Detect which cell encompasses the target text, then output its (x, y) center coordinate. 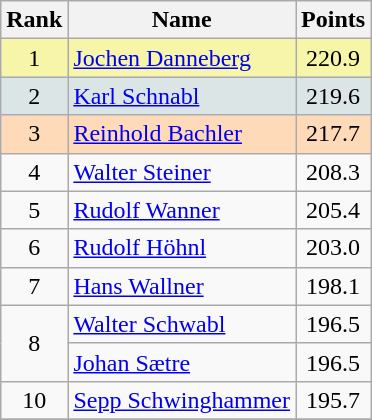
Rudolf Wanner (182, 210)
10 (34, 400)
Sepp Schwinghammer (182, 400)
Jochen Danneberg (182, 58)
7 (34, 286)
Johan Sætre (182, 362)
208.3 (334, 172)
Hans Wallner (182, 286)
8 (34, 343)
2 (34, 96)
6 (34, 248)
1 (34, 58)
203.0 (334, 248)
Rudolf Höhnl (182, 248)
195.7 (334, 400)
198.1 (334, 286)
4 (34, 172)
Karl Schnabl (182, 96)
Reinhold Bachler (182, 134)
217.7 (334, 134)
220.9 (334, 58)
Walter Steiner (182, 172)
Points (334, 20)
Name (182, 20)
205.4 (334, 210)
Walter Schwabl (182, 324)
Rank (34, 20)
5 (34, 210)
3 (34, 134)
219.6 (334, 96)
